Detect which cell encompasses the target text, then output its [X, Y] center coordinate. 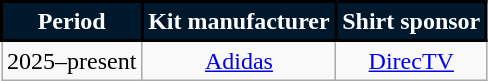
2025–present [72, 60]
Adidas [239, 60]
Kit manufacturer [239, 22]
Shirt sponsor [412, 22]
Period [72, 22]
DirecTV [412, 60]
